Scan for the cell matching the given text and deliver its (X, Y) coordinate at center. 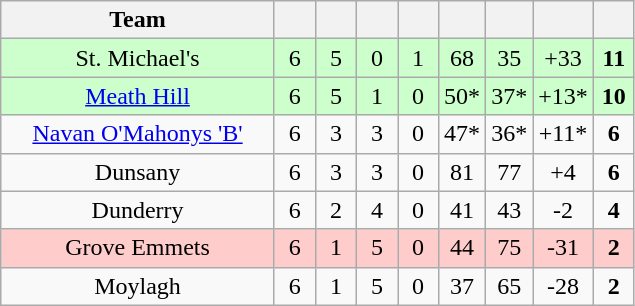
-2 (564, 210)
Dunsany (138, 172)
+11* (564, 134)
10 (614, 96)
Meath Hill (138, 96)
37 (462, 286)
Grove Emmets (138, 248)
44 (462, 248)
+13* (564, 96)
-31 (564, 248)
75 (510, 248)
St. Michael's (138, 58)
77 (510, 172)
50* (462, 96)
41 (462, 210)
Team (138, 20)
35 (510, 58)
36* (510, 134)
65 (510, 286)
68 (462, 58)
-28 (564, 286)
81 (462, 172)
37* (510, 96)
Navan O'Mahonys 'B' (138, 134)
Moylagh (138, 286)
11 (614, 58)
+4 (564, 172)
47* (462, 134)
+33 (564, 58)
43 (510, 210)
Dunderry (138, 210)
